Extract the [x, y] coordinate from the center of the cell holding the provided text.  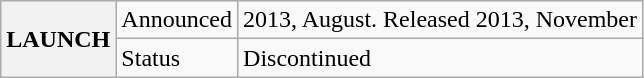
Announced [177, 20]
Status [177, 58]
Discontinued [440, 58]
2013, August. Released 2013, November [440, 20]
LAUNCH [58, 39]
